Provide the (X, Y) coordinate of the cell's center where the given text is located.  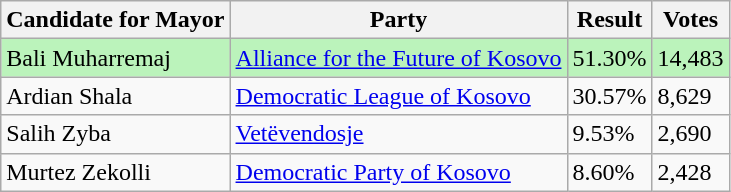
Votes (690, 20)
Alliance for the Future of Kosovo (398, 58)
8.60% (610, 172)
51.30% (610, 58)
Party (398, 20)
Bali Muharremaj (116, 58)
Murtez Zekolli (116, 172)
14,483 (690, 58)
Result (610, 20)
Democratic League of Kosovo (398, 96)
Democratic Party of Kosovo (398, 172)
9.53% (610, 134)
8,629 (690, 96)
Vetëvendosje (398, 134)
Ardian Shala (116, 96)
Candidate for Mayor (116, 20)
Salih Zyba (116, 134)
2,428 (690, 172)
30.57% (610, 96)
2,690 (690, 134)
